For the text-containing cell, return its midpoint in [x, y] coordinate format. 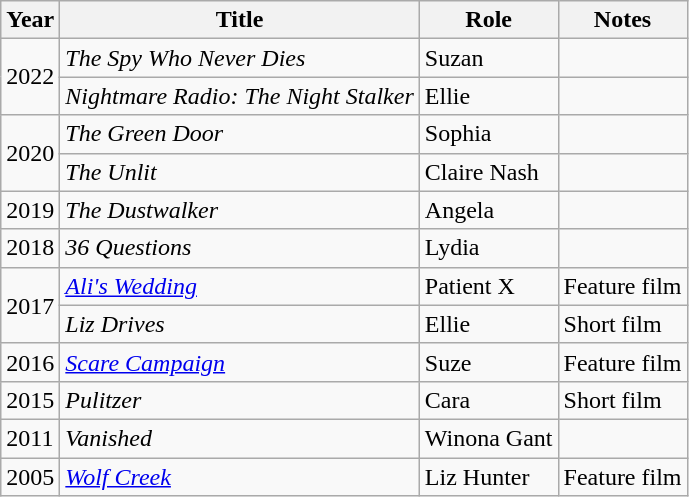
2019 [30, 210]
Nightmare Radio: The Night Stalker [240, 96]
Lydia [488, 248]
The Spy Who Never Dies [240, 58]
2015 [30, 400]
The Green Door [240, 134]
Pulitzer [240, 400]
Liz Hunter [488, 477]
Ali's Wedding [240, 286]
The Unlit [240, 172]
Title [240, 20]
Angela [488, 210]
2022 [30, 77]
Cara [488, 400]
2018 [30, 248]
2011 [30, 438]
Role [488, 20]
Liz Drives [240, 324]
Scare Campaign [240, 362]
Notes [622, 20]
Claire Nash [488, 172]
Vanished [240, 438]
2020 [30, 153]
Suzan [488, 58]
2017 [30, 305]
2005 [30, 477]
Winona Gant [488, 438]
Suze [488, 362]
Year [30, 20]
Sophia [488, 134]
The Dustwalker [240, 210]
Patient X [488, 286]
Wolf Creek [240, 477]
36 Questions [240, 248]
2016 [30, 362]
